Provide the (x, y) coordinate of the cell's center where the given text is located.  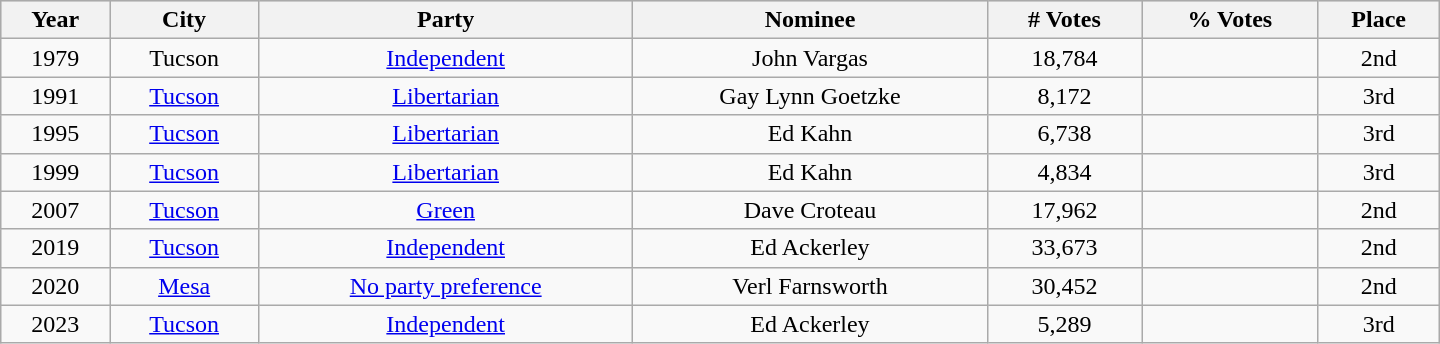
1995 (56, 134)
Mesa (184, 286)
Gay Lynn Goetzke (810, 96)
4,834 (1064, 172)
Nominee (810, 20)
Green (446, 210)
# Votes (1064, 20)
No party preference (446, 286)
30,452 (1064, 286)
Year (56, 20)
1979 (56, 58)
18,784 (1064, 58)
1999 (56, 172)
City (184, 20)
Verl Farnsworth (810, 286)
33,673 (1064, 248)
2019 (56, 248)
2020 (56, 286)
8,172 (1064, 96)
17,962 (1064, 210)
1991 (56, 96)
5,289 (1064, 324)
Dave Croteau (810, 210)
2023 (56, 324)
Place (1378, 20)
% Votes (1230, 20)
6,738 (1064, 134)
2007 (56, 210)
Party (446, 20)
John Vargas (810, 58)
